Extract the (x, y) coordinate from the center of the cell holding the provided text.  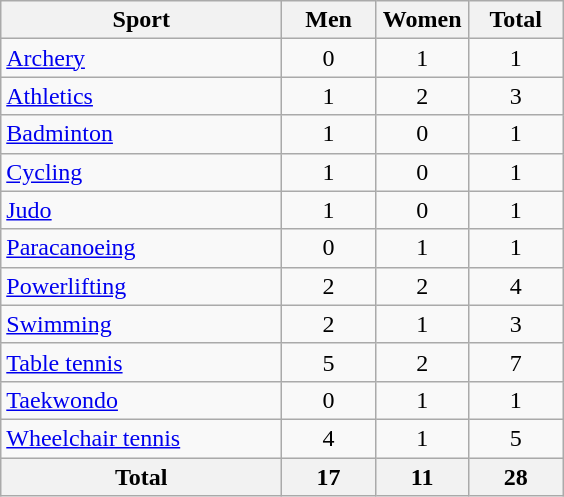
Judo (142, 210)
7 (516, 362)
Table tennis (142, 362)
Men (329, 20)
11 (422, 477)
Women (422, 20)
28 (516, 477)
Cycling (142, 172)
Paracanoeing (142, 248)
Swimming (142, 324)
Athletics (142, 96)
Sport (142, 20)
Badminton (142, 134)
Taekwondo (142, 400)
Archery (142, 58)
Wheelchair tennis (142, 438)
17 (329, 477)
Powerlifting (142, 286)
